Extract the (x, y) coordinate from the center of the cell holding the provided text.  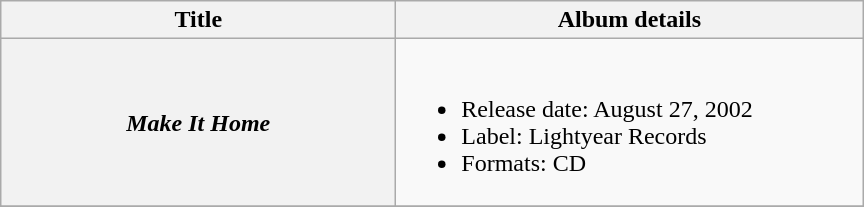
Album details (630, 20)
Release date: August 27, 2002Label: Lightyear RecordsFormats: CD (630, 122)
Title (198, 20)
Make It Home (198, 122)
